For the text-containing cell, return its midpoint in [X, Y] coordinate format. 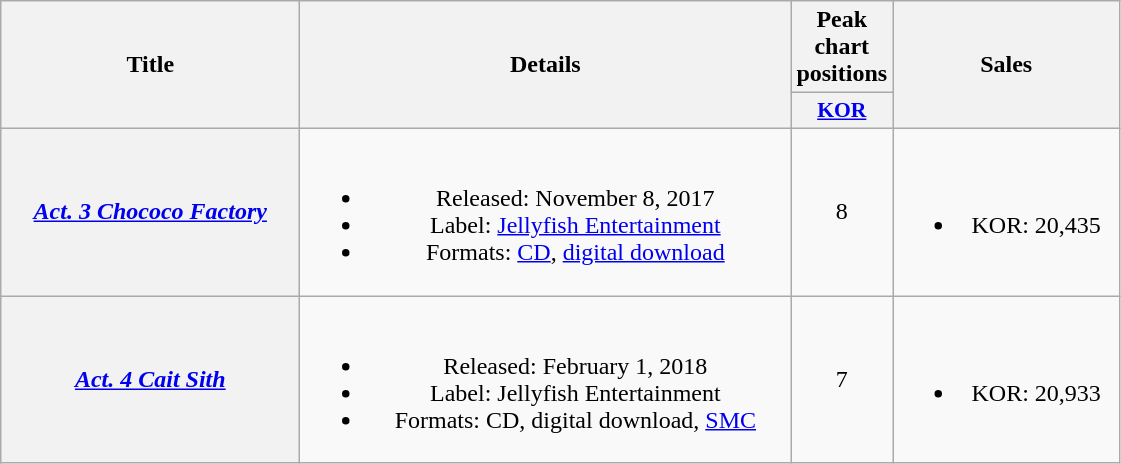
Peak chart positions [842, 47]
Details [546, 65]
KOR: 20,933 [1006, 380]
KOR [842, 111]
8 [842, 212]
Sales [1006, 65]
Act. 3 Chococo Factory [150, 212]
Released: November 8, 2017 Label: Jellyfish EntertainmentFormats: CD, digital download [546, 212]
Released: February 1, 2018 Label: Jellyfish EntertainmentFormats: CD, digital download, SMC [546, 380]
Act. 4 Cait Sith [150, 380]
7 [842, 380]
KOR: 20,435 [1006, 212]
Title [150, 65]
